Locate the cell with the specified text and output its [X, Y] center coordinate. 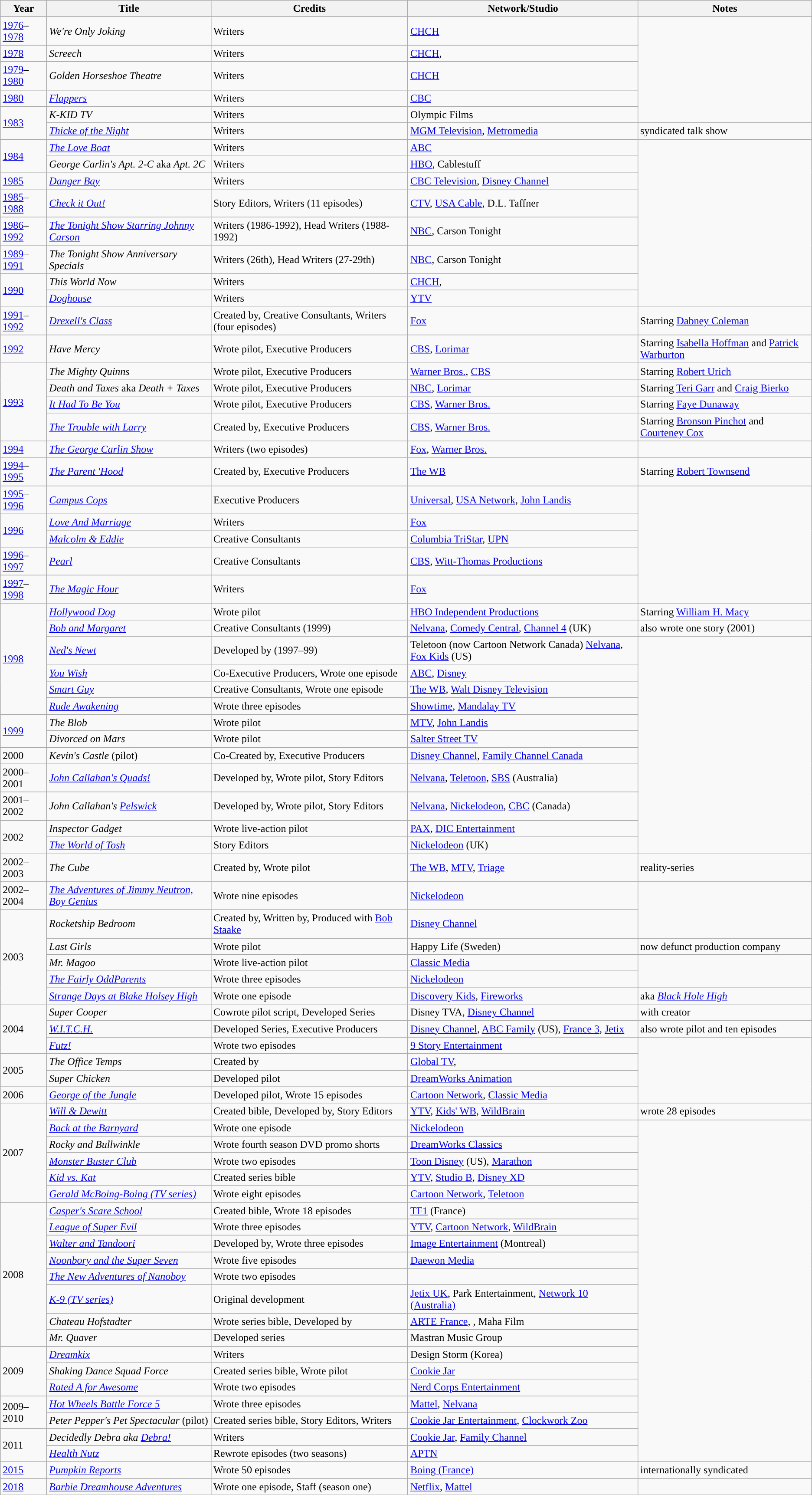
Developed pilot, Wrote 15 episodes [309, 1095]
Creative Consultants (1999) [309, 628]
Fox, Warner Bros. [523, 449]
The Mighty Quinns [129, 371]
Cowrote pilot script, Developed Series [309, 1012]
YTV, Studio B, Disney XD [523, 1177]
Nelvana, Nickelodeon, CBC (Canada) [523, 806]
2006 [23, 1095]
Toon Disney (US), Marathon [523, 1161]
MGM Television, Metromedia [523, 131]
NBC, Lorimar [523, 388]
Cookie Jar [523, 1371]
2000 [23, 756]
Developed series [309, 1338]
Check it Out! [129, 203]
Drexell's Class [129, 321]
Network/Studio [523, 9]
The Magic Hour [129, 589]
1980 [23, 98]
Starring Bronson Pinchot and Courteney Cox [725, 427]
Writers (two episodes) [309, 449]
Rocky and Bullwinkle [129, 1144]
Created by, Written by, Produced with Bob Staake [309, 923]
Barbie Dreamhouse Adventures [129, 1486]
Disney Channel [523, 923]
Back at the Barnyard [129, 1128]
2009–2010 [23, 1412]
Created series bible, Story Editors, Writers [309, 1420]
1986–1992 [23, 231]
Nickelodeon (UK) [523, 845]
CBS, Witt-Thomas Productions [523, 561]
1999 [23, 731]
Starring Robert Townsend [725, 471]
with creator [725, 1012]
The Office Temps [129, 1062]
Executive Producers [309, 500]
Created bible, Developed by, Story Editors [309, 1111]
also wrote one story (2001) [725, 628]
2001–2002 [23, 806]
Wrote five episodes [309, 1260]
Shaking Dance Squad Force [129, 1371]
CBC [523, 98]
Boing (France) [523, 1470]
Screech [129, 53]
Rocketship Bedroom [129, 923]
1984 [23, 156]
Developed by, Wrote three episodes [309, 1244]
Futz! [129, 1045]
Peter Pepper's Pet Spectacular (pilot) [129, 1420]
Wrote one episode, Staff (season one) [309, 1486]
Created by [309, 1062]
Inspector Gadget [129, 828]
1985 [23, 181]
1976–1978 [23, 31]
Nelvana, Teletoon, SBS (Australia) [523, 778]
Wrote 50 episodes [309, 1470]
Writers (1986-1992), Head Writers (1988-1992) [309, 231]
Story Editors, Writers (11 episodes) [309, 203]
MTV, John Landis [523, 723]
Walter and Tandoori [129, 1244]
Campus Cops [129, 500]
2015 [23, 1470]
Flappers [129, 98]
Have Mercy [129, 349]
K-KID TV [129, 115]
2003 [23, 956]
Cookie Jar Entertainment, Clockwork Zoo [523, 1420]
The Love Boat [129, 148]
aka Black Hole High [725, 996]
Disney Channel, Family Channel Canada [523, 756]
Ned's Newt [129, 651]
Showtime, Mandalay TV [523, 706]
Global TV, [523, 1062]
John Callahan's Pelswick [129, 806]
TF1 (France) [523, 1210]
Starring Teri Garr and Craig Bierko [725, 388]
The World of Tosh [129, 845]
John Callahan's Quads! [129, 778]
wrote 28 episodes [725, 1111]
Title [129, 9]
Cookie Jar, Family Channel [523, 1437]
Disney Channel, ABC Family (US), France 3, Jetix [523, 1029]
HBO, Cablestuff [523, 164]
CTV, USA Cable, D.L. Taffner [523, 203]
The Tonight Show Starring Johnny Carson [129, 231]
2004 [23, 1029]
K-9 (TV series) [129, 1299]
APTN [523, 1453]
1979–1980 [23, 76]
Jetix UK, Park Entertainment, Network 10 (Australia) [523, 1299]
Developed by (1997–99) [309, 651]
The Tonight Show Anniversary Specials [129, 260]
Happy Life (Sweden) [523, 946]
Developed Series, Executive Producers [309, 1029]
The Blob [129, 723]
1996–1997 [23, 561]
Smart Guy [129, 690]
The Adventures of Jimmy Neutron, Boy Genius [129, 896]
Created series bible [309, 1177]
Starring Faye Dunaway [725, 404]
George Carlin's Apt. 2-C aka Apt. 2C [129, 164]
Thicke of the Night [129, 131]
1997–1998 [23, 589]
Hollywood Dog [129, 611]
Cartoon Network, Teletoon [523, 1194]
Starring Isabella Hoffman and Patrick Warburton [725, 349]
Starring Dabney Coleman [725, 321]
Divorced on Mars [129, 739]
Notes [725, 9]
Death and Taxes aka Death + Taxes [129, 388]
Mattel, Nelvana [523, 1404]
Starring William H. Macy [725, 611]
Nerd Corps Entertainment [523, 1387]
Mastran Music Group [523, 1338]
Creative Consultants, Wrote one episode [309, 690]
Created bible, Wrote 18 episodes [309, 1210]
also wrote pilot and ten episodes [725, 1029]
Discovery Kids, Fireworks [523, 996]
Credits [309, 9]
ABC [523, 148]
Created by, Creative Consultants, Writers (four episodes) [309, 321]
Year [23, 9]
syndicated talk show [725, 131]
Original development [309, 1299]
Mr. Magoo [129, 963]
Kid vs. Kat [129, 1177]
2000–2001 [23, 778]
Disney TVA, Disney Channel [523, 1012]
YTV [523, 299]
Golden Horseshoe Theatre [129, 76]
Love And Marriage [129, 522]
Cartoon Network, Classic Media [523, 1095]
YTV, Kids' WB, WildBrain [523, 1111]
The Cube [129, 867]
Noonbory and the Super Seven [129, 1260]
Story Editors [309, 845]
The WB, Walt Disney Television [523, 690]
HBO Independent Productions [523, 611]
now defunct production company [725, 946]
reality-series [725, 867]
Super Chicken [129, 1078]
Pearl [129, 561]
ABC, Disney [523, 673]
Rated A for Awesome [129, 1387]
2002 [23, 837]
Rewrote episodes (two seasons) [309, 1453]
CBS, Lorimar [523, 349]
Writers (26th), Head Writers (27-29th) [309, 260]
Kevin's Castle (pilot) [129, 756]
Hot Wheels Battle Force 5 [129, 1404]
Doghouse [129, 299]
Wrote eight episodes [309, 1194]
We're Only Joking [129, 31]
Classic Media [523, 963]
Co-Executive Producers, Wrote one episode [309, 673]
Salter Street TV [523, 739]
It Had To Be You [129, 404]
2009 [23, 1371]
1991–1992 [23, 321]
Rude Awakening [129, 706]
2005 [23, 1070]
2011 [23, 1445]
Starring Robert Urich [725, 371]
Malcolm & Eddie [129, 539]
2007 [23, 1153]
2002–2004 [23, 896]
George of the Jungle [129, 1095]
Teletoon (now Cartoon Network Canada) Nelvana, Fox Kids (US) [523, 651]
Daewon Media [523, 1260]
Mr. Quaver [129, 1338]
Wrote nine episodes [309, 896]
1992 [23, 349]
You Wish [129, 673]
1990 [23, 290]
Wrote fourth season DVD promo shorts [309, 1144]
Pumpkin Reports [129, 1470]
1998 [23, 659]
1994 [23, 449]
1983 [23, 123]
Monster Buster Club [129, 1161]
Casper's Scare School [129, 1210]
Olympic Films [523, 115]
Image Entertainment (Montreal) [523, 1244]
PAX, DIC Entertainment [523, 828]
The WB, MTV, Triage [523, 867]
DreamWorks Classics [523, 1144]
League of Super Evil [129, 1227]
9 Story Entertainment [523, 1045]
Co-Created by, Executive Producers [309, 756]
Developed pilot [309, 1078]
Will & Dewitt [129, 1111]
The WB [523, 471]
2008 [23, 1274]
Danger Bay [129, 181]
DreamWorks Animation [523, 1078]
1994–1995 [23, 471]
Dreamkix [129, 1354]
1985–1988 [23, 203]
Decidedly Debra aka Debra! [129, 1437]
Health Nutz [129, 1453]
internationally syndicated [725, 1470]
Gerald McBoing-Boing (TV series) [129, 1194]
The Parent 'Hood [129, 471]
Created series bible, Wrote pilot [309, 1371]
Nelvana, Comedy Central, Channel 4 (UK) [523, 628]
2002–2003 [23, 867]
1993 [23, 402]
Columbia TriStar, UPN [523, 539]
The Fairly OddParents [129, 979]
Bob and Margaret [129, 628]
The Trouble with Larry [129, 427]
Wrote series bible, Developed by [309, 1321]
Created by, Wrote pilot [309, 867]
This World Now [129, 282]
W.I.T.C.H. [129, 1029]
Super Cooper [129, 1012]
1989–1991 [23, 260]
Last Girls [129, 946]
Chateau Hofstadter [129, 1321]
ARTE France, , Maha Film [523, 1321]
Netflix, Mattel [523, 1486]
Design Storm (Korea) [523, 1354]
2018 [23, 1486]
Universal, USA Network, John Landis [523, 500]
YTV, Cartoon Network, WildBrain [523, 1227]
1978 [23, 53]
1995–1996 [23, 500]
The New Adventures of Nanoboy [129, 1277]
The George Carlin Show [129, 449]
1996 [23, 530]
CBC Television, Disney Channel [523, 181]
Warner Bros., CBS [523, 371]
Strange Days at Blake Holsey High [129, 996]
